From the cell containing the given text, extract its center point as [x, y] coordinate. 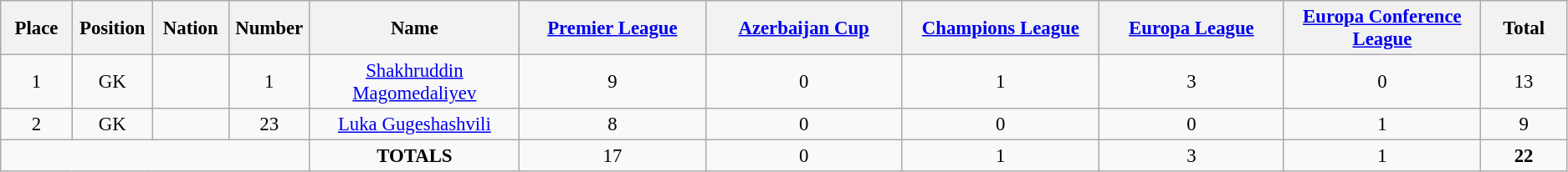
22 [1524, 156]
Luka Gugeshashvili [414, 124]
Azerbaijan Cup [803, 28]
Total [1524, 28]
Premier League [612, 28]
2 [37, 124]
17 [612, 156]
13 [1524, 82]
Place [37, 28]
8 [612, 124]
Shakhruddin Magomedaliyev [414, 82]
Champions League [1001, 28]
Nation [191, 28]
TOTALS [414, 156]
Europa Conference League [1382, 28]
Europa League [1191, 28]
Number [269, 28]
Name [414, 28]
Position [112, 28]
23 [269, 124]
